For the text-containing cell, return its midpoint in [X, Y] coordinate format. 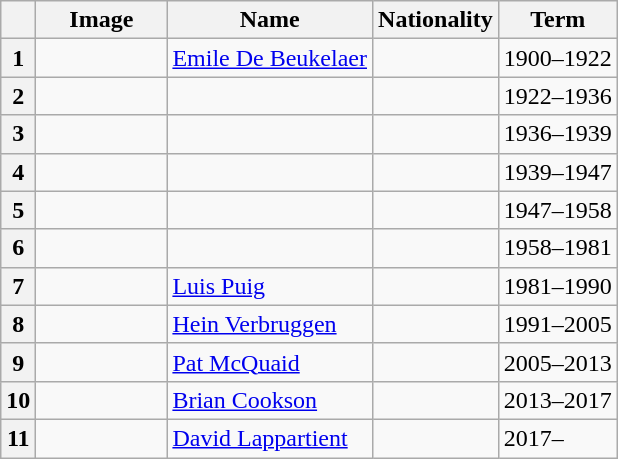
Name [270, 20]
1900–1922 [558, 58]
Luis Puig [270, 286]
David Lappartient [270, 438]
Hein Verbruggen [270, 324]
5 [18, 210]
2017– [558, 438]
1936–1939 [558, 134]
2005–2013 [558, 362]
1 [18, 58]
3 [18, 134]
1922–1936 [558, 96]
7 [18, 286]
Emile De Beukelaer [270, 58]
1939–1947 [558, 172]
Brian Cookson [270, 400]
9 [18, 362]
Nationality [436, 20]
Image [102, 20]
2013–2017 [558, 400]
Pat McQuaid [270, 362]
2 [18, 96]
1981–1990 [558, 286]
4 [18, 172]
8 [18, 324]
1991–2005 [558, 324]
11 [18, 438]
1958–1981 [558, 248]
6 [18, 248]
1947–1958 [558, 210]
Term [558, 20]
10 [18, 400]
